Return the [x, y] coordinate for the center point of the cell that contains the specified text.  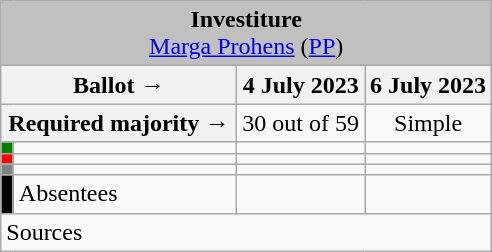
30 out of 59 [301, 123]
4 July 2023 [301, 85]
Absentees [125, 194]
Simple [428, 123]
6 July 2023 [428, 85]
Sources [246, 232]
Required majority → [119, 123]
Ballot → [119, 85]
InvestitureMarga Prohens (PP) [246, 34]
